Output the [X, Y] coordinate of the center of the cell containing the given text.  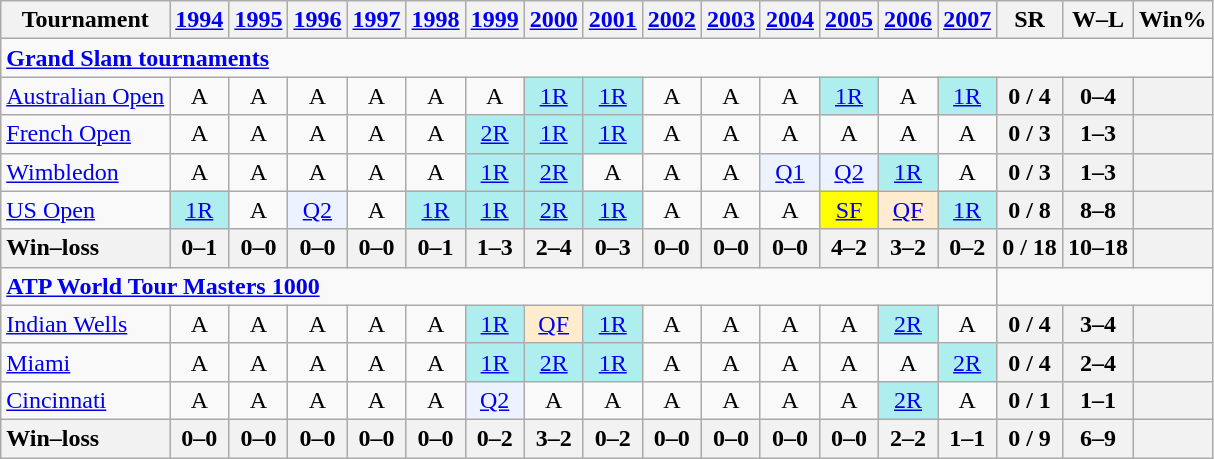
1997 [376, 20]
2001 [612, 20]
Cincinnati [86, 400]
French Open [86, 134]
0 / 1 [1030, 400]
2004 [790, 20]
Tournament [86, 20]
3–4 [1098, 324]
Indian Wells [86, 324]
Australian Open [86, 96]
2007 [968, 20]
1995 [258, 20]
2005 [848, 20]
8–8 [1098, 210]
0 / 18 [1030, 248]
2000 [554, 20]
Miami [86, 362]
1994 [200, 20]
0 / 9 [1030, 438]
2–2 [908, 438]
0–3 [612, 248]
SR [1030, 20]
ATP World Tour Masters 1000 [499, 286]
2006 [908, 20]
0–4 [1098, 96]
1996 [318, 20]
4–2 [848, 248]
6–9 [1098, 438]
1999 [494, 20]
W–L [1098, 20]
Win% [1172, 20]
2002 [672, 20]
2003 [730, 20]
0 / 8 [1030, 210]
10–18 [1098, 248]
1998 [436, 20]
US Open [86, 210]
Grand Slam tournaments [606, 58]
Q1 [790, 172]
Wimbledon [86, 172]
SF [848, 210]
